Capture the cell that displays the provided text and extract its [x, y] central coordinate. 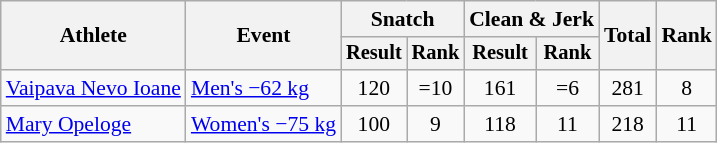
218 [628, 124]
Vaipava Nevo Ioane [94, 88]
Event [264, 36]
Mary Opeloge [94, 124]
Total [628, 36]
Men's −62 kg [264, 88]
=6 [568, 88]
9 [436, 124]
118 [500, 124]
=10 [436, 88]
281 [628, 88]
161 [500, 88]
120 [374, 88]
8 [686, 88]
Women's −75 kg [264, 124]
100 [374, 124]
Clean & Jerk [532, 19]
Athlete [94, 36]
Snatch [402, 19]
